Scan for the cell matching the given text and deliver its (x, y) coordinate at center. 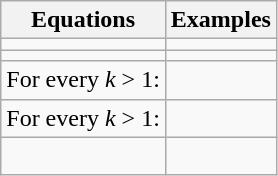
Equations (84, 20)
Examples (220, 20)
